Search for the cell housing the specified text and yield its (x, y) center coordinate. 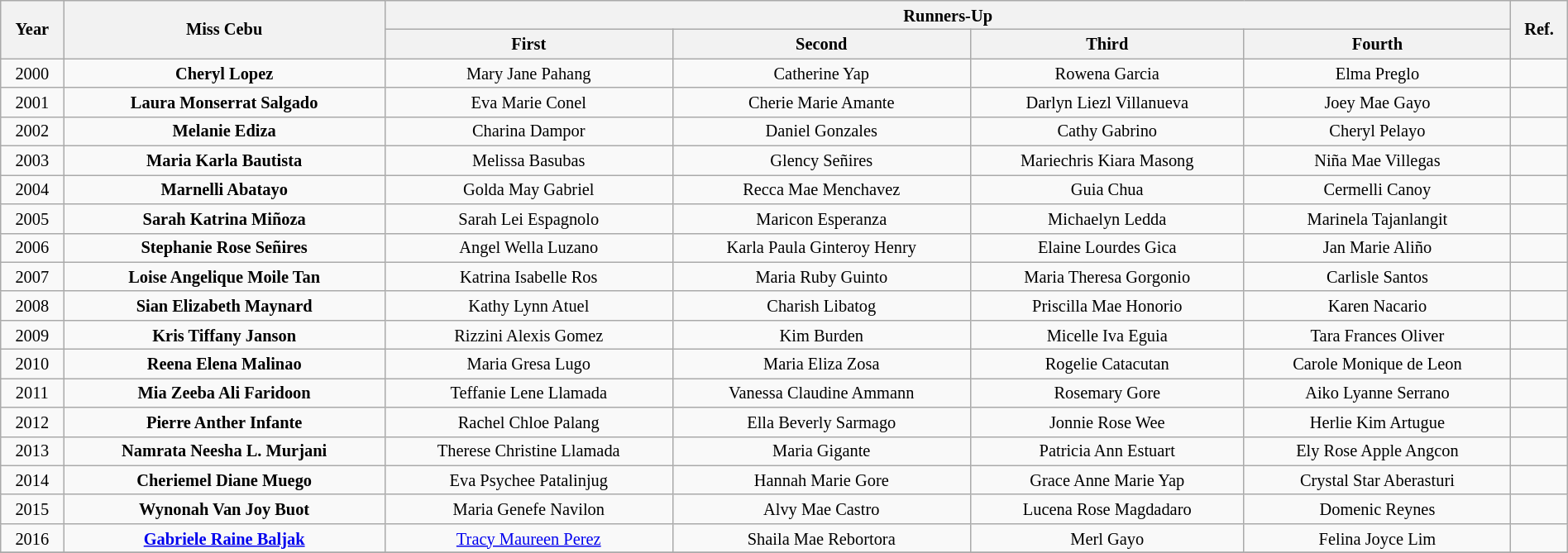
2009 (32, 334)
Catherine Yap (821, 73)
Eva Marie Conel (528, 102)
Maria Karla Bautista (225, 160)
Rizzini Alexis Gomez (528, 334)
Year (32, 29)
Darlyn Liezl Villanueva (1107, 102)
2007 (32, 276)
Charina Dampor (528, 131)
Rachel Chloe Palang (528, 422)
Marnelli Abatayo (225, 188)
Patricia Ann Estuart (1107, 451)
2008 (32, 306)
2002 (32, 131)
2005 (32, 218)
Pierre Anther Infante (225, 422)
Loise Angelique Moile Tan (225, 276)
Sian Elizabeth Maynard (225, 306)
Wynonah Van Joy Buot (225, 509)
Daniel Gonzales (821, 131)
Crystal Star Aberasturi (1378, 479)
Elaine Lourdes Gica (1107, 248)
Maria Theresa Gorgonio (1107, 276)
Elma Preglo (1378, 73)
Priscilla Mae Honorio (1107, 306)
Michaelyn Ledda (1107, 218)
Sarah Lei Espagnolo (528, 218)
Glency Señires (821, 160)
Cermelli Canoy (1378, 188)
Kathy Lynn Atuel (528, 306)
Vanessa Claudine Ammann (821, 392)
First (528, 45)
Herlie Kim Artugue (1378, 422)
Carole Monique de Leon (1378, 364)
Carlisle Santos (1378, 276)
Alvy Mae Castro (821, 509)
Ely Rose Apple Angcon (1378, 451)
Katrina Isabelle Ros (528, 276)
Lucena Rose Magdadaro (1107, 509)
2004 (32, 188)
Mariechris Kiara Masong (1107, 160)
Niña Mae Villegas (1378, 160)
Teffanie Lene Llamada (528, 392)
Angel Wella Luzano (528, 248)
Fourth (1378, 45)
Micelle Iva Eguia (1107, 334)
Tara Frances Oliver (1378, 334)
Felina Joyce Lim (1378, 537)
Domenic Reynes (1378, 509)
2015 (32, 509)
Jonnie Rose Wee (1107, 422)
Recca Mae Menchavez (821, 188)
2013 (32, 451)
Third (1107, 45)
Kim Burden (821, 334)
2010 (32, 364)
Stephanie Rose Señires (225, 248)
Cheryl Lopez (225, 73)
Gabriele Raine Baljak (225, 537)
Grace Anne Marie Yap (1107, 479)
Joey Mae Gayo (1378, 102)
Mia Zeeba Ali Faridoon (225, 392)
Mary Jane Pahang (528, 73)
Rosemary Gore (1107, 392)
Maricon Esperanza (821, 218)
Rowena Garcia (1107, 73)
Maria Genefe Navilon (528, 509)
Therese Christine Llamada (528, 451)
Cherie Marie Amante (821, 102)
Karen Nacario (1378, 306)
2003 (32, 160)
Namrata Neesha L. Murjani (225, 451)
2001 (32, 102)
Merl Gayo (1107, 537)
2011 (32, 392)
Maria Eliza Zosa (821, 364)
Tracy Maureen Perez (528, 537)
Cheryl Pelayo (1378, 131)
Melanie Ediza (225, 131)
2000 (32, 73)
Cathy Gabrino (1107, 131)
2016 (32, 537)
2012 (32, 422)
Karla Paula Ginteroy Henry (821, 248)
Miss Cebu (225, 29)
Jan Marie Aliño (1378, 248)
Eva Psychee Patalinjug (528, 479)
2006 (32, 248)
Aiko Lyanne Serrano (1378, 392)
Reena Elena Malinao (225, 364)
Second (821, 45)
Charish Libatog (821, 306)
Cheriemel Diane Muego (225, 479)
Maria Gigante (821, 451)
Maria Ruby Guinto (821, 276)
Maria Gresa Lugo (528, 364)
Golda May Gabriel (528, 188)
Guia Chua (1107, 188)
Kris Tiffany Janson (225, 334)
Sarah Katrina Miñoza (225, 218)
Runners-Up (948, 15)
Rogelie Catacutan (1107, 364)
Hannah Marie Gore (821, 479)
Laura Monserrat Salgado (225, 102)
Melissa Basubas (528, 160)
Ella Beverly Sarmago (821, 422)
2014 (32, 479)
Ref. (1539, 29)
Marinela Tajanlangit (1378, 218)
Shaila Mae Rebortora (821, 537)
